For the text-containing cell, return its midpoint in (X, Y) coordinate format. 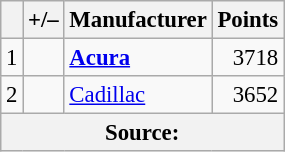
3718 (248, 58)
1 (12, 58)
2 (12, 95)
Source: (142, 133)
Cadillac (138, 95)
Manufacturer (138, 20)
Points (248, 20)
+/– (44, 20)
3652 (248, 95)
Acura (138, 58)
